Locate the cell with the specified text and output its (x, y) center coordinate. 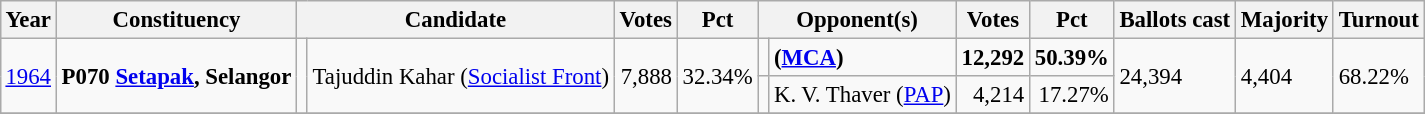
1964 (28, 76)
12,292 (992, 57)
4,404 (1284, 76)
Constituency (176, 20)
50.39% (1072, 57)
P070 Setapak, Selangor (176, 76)
Turnout (1378, 20)
17.27% (1072, 95)
7,888 (646, 76)
Ballots cast (1174, 20)
K. V. Thaver (PAP) (863, 95)
Tajuddin Kahar (Socialist Front) (460, 76)
(MCA) (863, 57)
Majority (1284, 20)
4,214 (992, 95)
68.22% (1378, 76)
24,394 (1174, 76)
Year (28, 20)
Candidate (456, 20)
32.34% (718, 76)
Opponent(s) (857, 20)
